Pinpoint the cell where the given text exists, returning its [X, Y] midpoint coordinate. 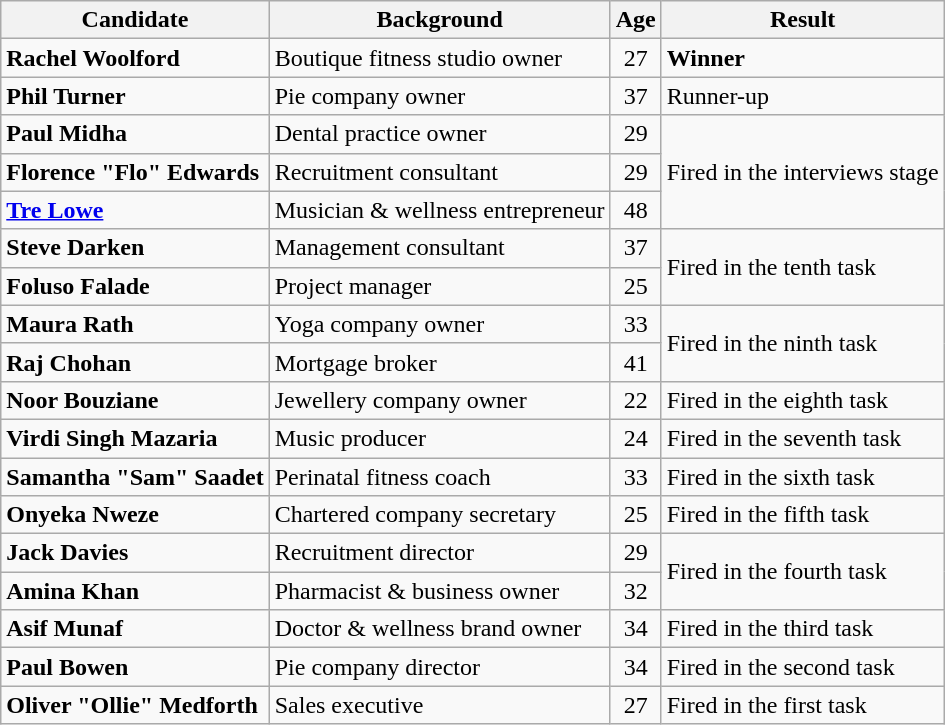
32 [636, 591]
Paul Bowen [135, 667]
Fired in the fourth task [802, 572]
Background [440, 20]
Fired in the third task [802, 629]
Boutique fitness studio owner [440, 58]
Rachel Woolford [135, 58]
Tre Lowe [135, 210]
Jack Davies [135, 553]
Fired in the first task [802, 705]
Fired in the ninth task [802, 343]
Management consultant [440, 248]
Samantha "Sam" Saadet [135, 477]
Perinatal fitness coach [440, 477]
Asif Munaf [135, 629]
Result [802, 20]
Pharmacist & business owner [440, 591]
Age [636, 20]
Pie company owner [440, 96]
Paul Midha [135, 134]
Steve Darken [135, 248]
Fired in the fifth task [802, 515]
41 [636, 362]
Phil Turner [135, 96]
Doctor & wellness brand owner [440, 629]
Fired in the seventh task [802, 438]
Fired in the eighth task [802, 400]
Musician & wellness entrepreneur [440, 210]
Virdi Singh Mazaria [135, 438]
Maura Rath [135, 324]
Chartered company secretary [440, 515]
Noor Bouziane [135, 400]
Recruitment director [440, 553]
Runner-up [802, 96]
Fired in the sixth task [802, 477]
Sales executive [440, 705]
Fired in the second task [802, 667]
Project manager [440, 286]
Foluso Falade [135, 286]
Music producer [440, 438]
Fired in the tenth task [802, 267]
24 [636, 438]
Onyeka Nweze [135, 515]
Winner [802, 58]
Pie company director [440, 667]
Florence "Flo" Edwards [135, 172]
Dental practice owner [440, 134]
Oliver "Ollie" Medforth [135, 705]
Raj Chohan [135, 362]
48 [636, 210]
Candidate [135, 20]
Fired in the interviews stage [802, 172]
Yoga company owner [440, 324]
Recruitment consultant [440, 172]
Amina Khan [135, 591]
22 [636, 400]
Mortgage broker [440, 362]
Jewellery company owner [440, 400]
